Return the (X, Y) coordinate for the center point of the cell that contains the specified text.  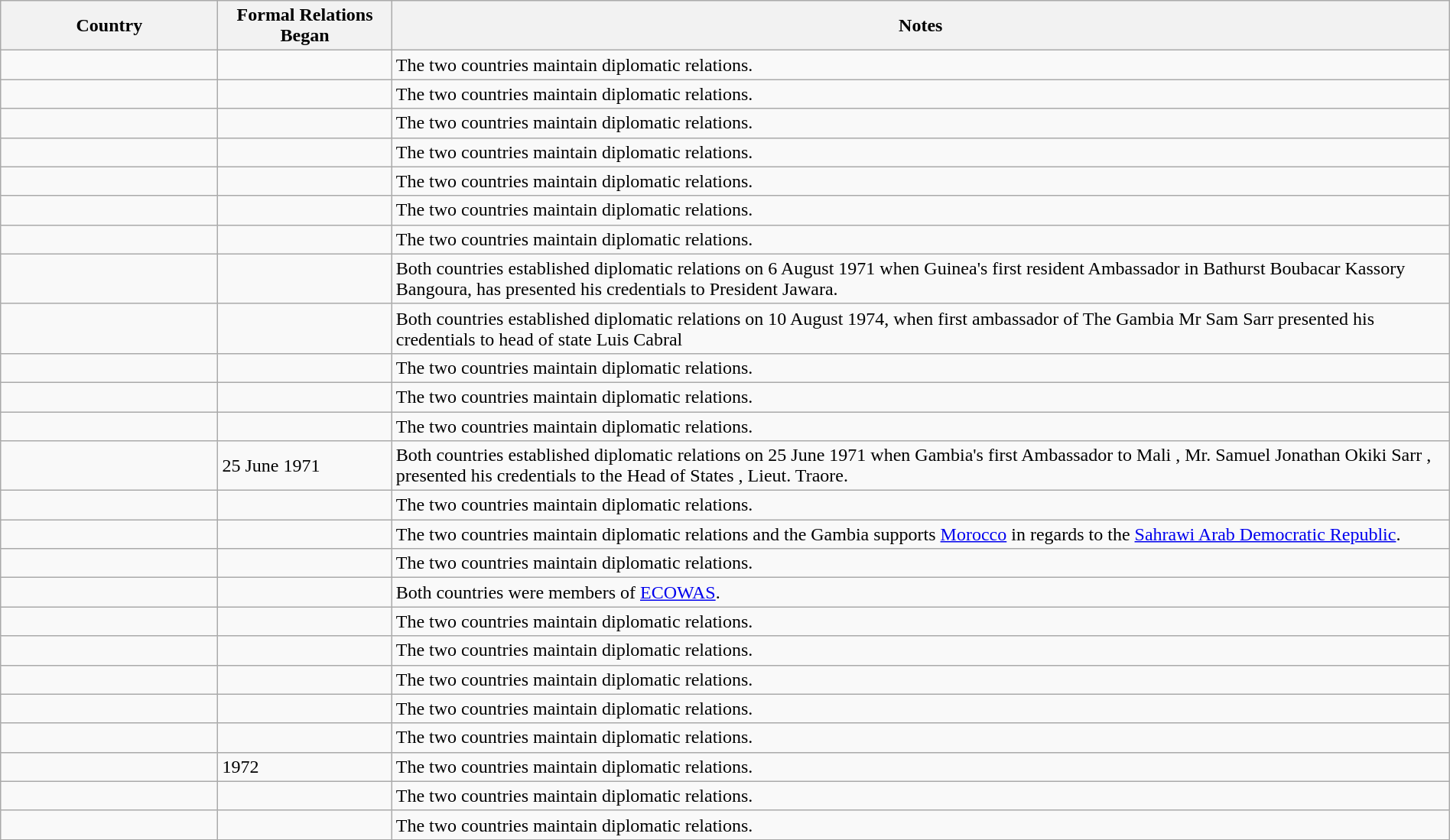
1972 (304, 767)
Country (109, 26)
Formal Relations Began (304, 26)
Both countries were members of ECOWAS. (921, 592)
25 June 1971 (304, 466)
Notes (921, 26)
The two countries maintain diplomatic relations and the Gambia supports Morocco in regards to the Sahrawi Arab Democratic Republic. (921, 534)
